From the cell containing the given text, extract its center point as [x, y] coordinate. 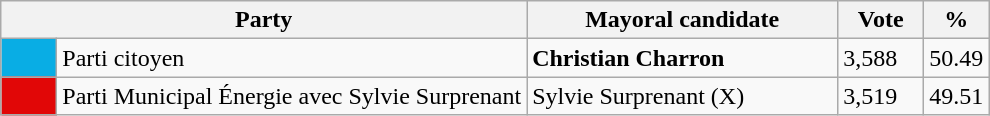
Christian Charron [682, 58]
Mayoral candidate [682, 20]
Sylvie Surprenant (X) [682, 96]
50.49 [956, 58]
% [956, 20]
Party [264, 20]
49.51 [956, 96]
Vote [881, 20]
3,519 [881, 96]
Parti citoyen [292, 58]
Parti Municipal Énergie avec Sylvie Surprenant [292, 96]
3,588 [881, 58]
